Find where the given text appears and provide that cell's center as (X, Y) coordinate. 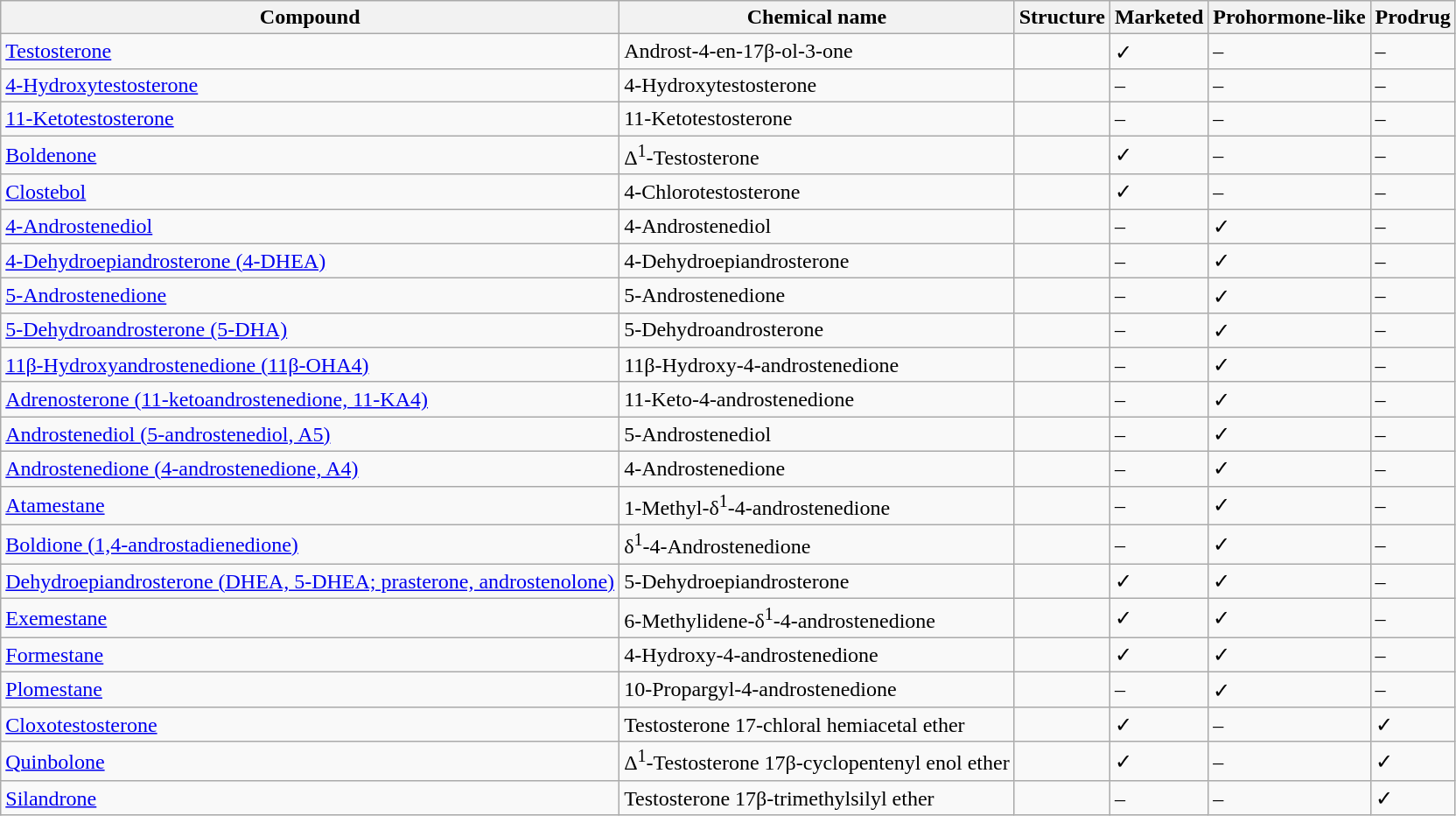
4-Dehydroepiandrosterone (4-DHEA) (310, 261)
Dehydroepiandrosterone (DHEA, 5-DHEA; prasterone, androstenolone) (310, 581)
11-Keto-4-androstenedione (817, 399)
Boldenone (310, 154)
Structure (1062, 18)
Androstenediol (5-androstenediol, A5) (310, 434)
1-Methyl-δ1-4-androstenedione (817, 506)
Δ1-Testosterone 17β-cyclopentenyl enol ether (817, 762)
Formestane (310, 655)
Atamestane (310, 506)
5-Dehydroandrosterone (817, 330)
11β-Hydroxy-4-androstenedione (817, 365)
5-Dehydroandrosterone (5-DHA) (310, 330)
Compound (310, 18)
5-Androstenediol (817, 434)
Cloxotestosterone (310, 724)
4-Dehydroepiandrosterone (817, 261)
Prodrug (1412, 18)
Quinbolone (310, 762)
Clostebol (310, 192)
Testosterone (310, 52)
Plomestane (310, 690)
Exemestane (310, 618)
4-Chlorotestosterone (817, 192)
Adrenosterone (11-ketoandrostenedione, 11-KA4) (310, 399)
Testosterone 17-chloral hemiacetal ether (817, 724)
4-Hydroxy-4-androstenedione (817, 655)
Testosterone 17β-trimethylsilyl ether (817, 798)
Boldione (1,4-androstadienedione) (310, 545)
10-Propargyl-4-androstenedione (817, 690)
Marketed (1158, 18)
11β-Hydroxyandrostenedione (11β-OHA4) (310, 365)
6-Methylidene-δ1-4-androstenedione (817, 618)
Androst-4-en-17β-ol-3-one (817, 52)
Chemical name (817, 18)
δ1-4-Androstenedione (817, 545)
5-Dehydroepiandrosterone (817, 581)
4-Androstenedione (817, 469)
Silandrone (310, 798)
Prohormone-like (1290, 18)
Δ1-Testosterone (817, 154)
Androstenedione (4-androstenedione, A4) (310, 469)
